Determine the [x, y] coordinate at the center of the cell enclosing the given text.  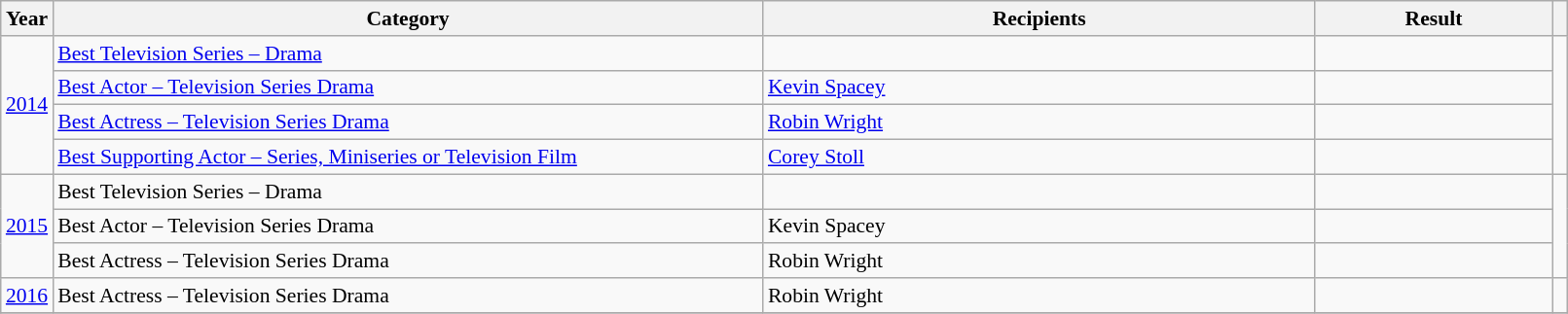
2014 [27, 105]
Result [1433, 18]
Category [408, 18]
Year [27, 18]
2016 [27, 296]
Corey Stoll [1039, 157]
Best Supporting Actor – Series, Miniseries or Television Film [408, 157]
Recipients [1039, 18]
2015 [27, 226]
